Return the (x, y) coordinate for the center point of the cell that contains the specified text.  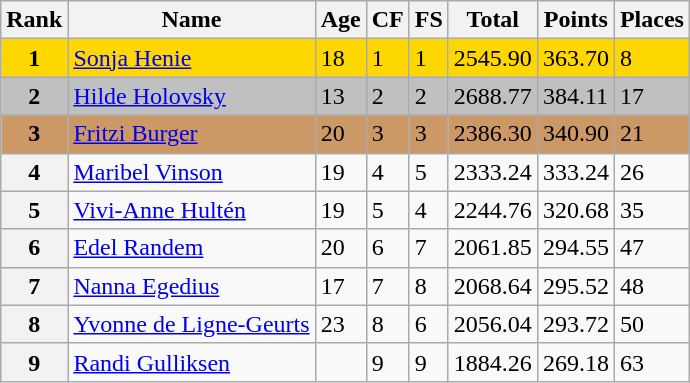
294.55 (576, 248)
2068.64 (492, 286)
Nanna Egedius (192, 286)
1884.26 (492, 362)
63 (652, 362)
Points (576, 20)
Randi Gulliksen (192, 362)
47 (652, 248)
Sonja Henie (192, 58)
320.68 (576, 210)
340.90 (576, 134)
Name (192, 20)
2244.76 (492, 210)
Edel Randem (192, 248)
2061.85 (492, 248)
21 (652, 134)
384.11 (576, 96)
Maribel Vinson (192, 172)
269.18 (576, 362)
363.70 (576, 58)
23 (340, 324)
Fritzi Burger (192, 134)
35 (652, 210)
2056.04 (492, 324)
2545.90 (492, 58)
FS (428, 20)
293.72 (576, 324)
CF (388, 20)
Rank (34, 20)
48 (652, 286)
2688.77 (492, 96)
50 (652, 324)
18 (340, 58)
Vivi-Anne Hultén (192, 210)
Places (652, 20)
26 (652, 172)
Yvonne de Ligne-Geurts (192, 324)
Hilde Holovsky (192, 96)
Age (340, 20)
13 (340, 96)
2333.24 (492, 172)
2386.30 (492, 134)
Total (492, 20)
333.24 (576, 172)
295.52 (576, 286)
